Find where the given text appears and provide that cell's center as [X, Y] coordinate. 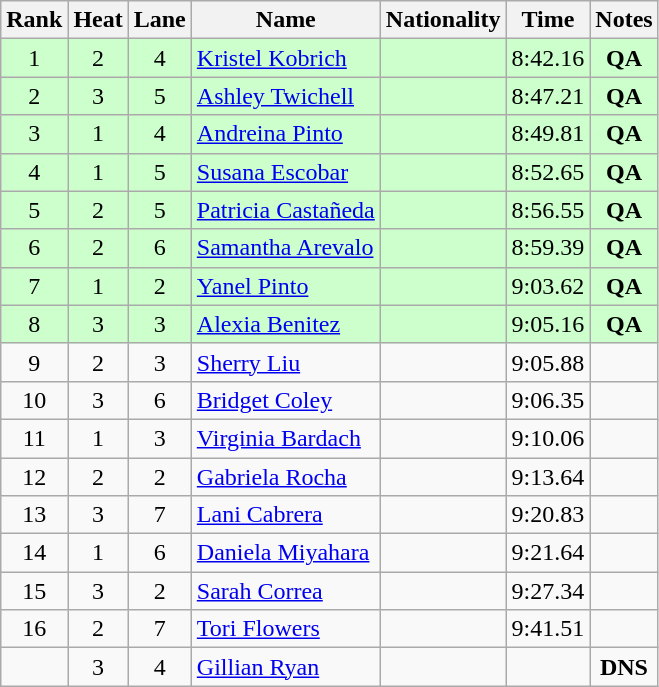
Sarah Correa [286, 591]
15 [34, 591]
11 [34, 438]
10 [34, 400]
Lane [160, 20]
Samantha Arevalo [286, 248]
9:05.88 [548, 362]
9:27.34 [548, 591]
Patricia Castañeda [286, 210]
9:06.35 [548, 400]
Gabriela Rocha [286, 477]
9 [34, 362]
8:52.65 [548, 172]
Sherry Liu [286, 362]
Lani Cabrera [286, 515]
9:05.16 [548, 324]
8 [34, 324]
Notes [624, 20]
9:10.06 [548, 438]
8:42.16 [548, 58]
Daniela Miyahara [286, 553]
8:47.21 [548, 96]
Susana Escobar [286, 172]
Virginia Bardach [286, 438]
13 [34, 515]
12 [34, 477]
9:20.83 [548, 515]
Kristel Kobrich [286, 58]
Rank [34, 20]
Time [548, 20]
DNS [624, 667]
9:03.62 [548, 286]
8:56.55 [548, 210]
9:13.64 [548, 477]
Yanel Pinto [286, 286]
8:49.81 [548, 134]
8:59.39 [548, 248]
Bridget Coley [286, 400]
Ashley Twichell [286, 96]
14 [34, 553]
16 [34, 629]
Name [286, 20]
Gillian Ryan [286, 667]
Heat [98, 20]
9:21.64 [548, 553]
9:41.51 [548, 629]
Nationality [443, 20]
Tori Flowers [286, 629]
Andreina Pinto [286, 134]
Alexia Benitez [286, 324]
